Provide the [x, y] coordinate of the cell's center where the given text is located.  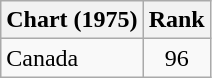
Rank [176, 20]
Chart (1975) [72, 20]
96 [176, 58]
Canada [72, 58]
